Extract the [x, y] coordinate from the center of the cell holding the provided text.  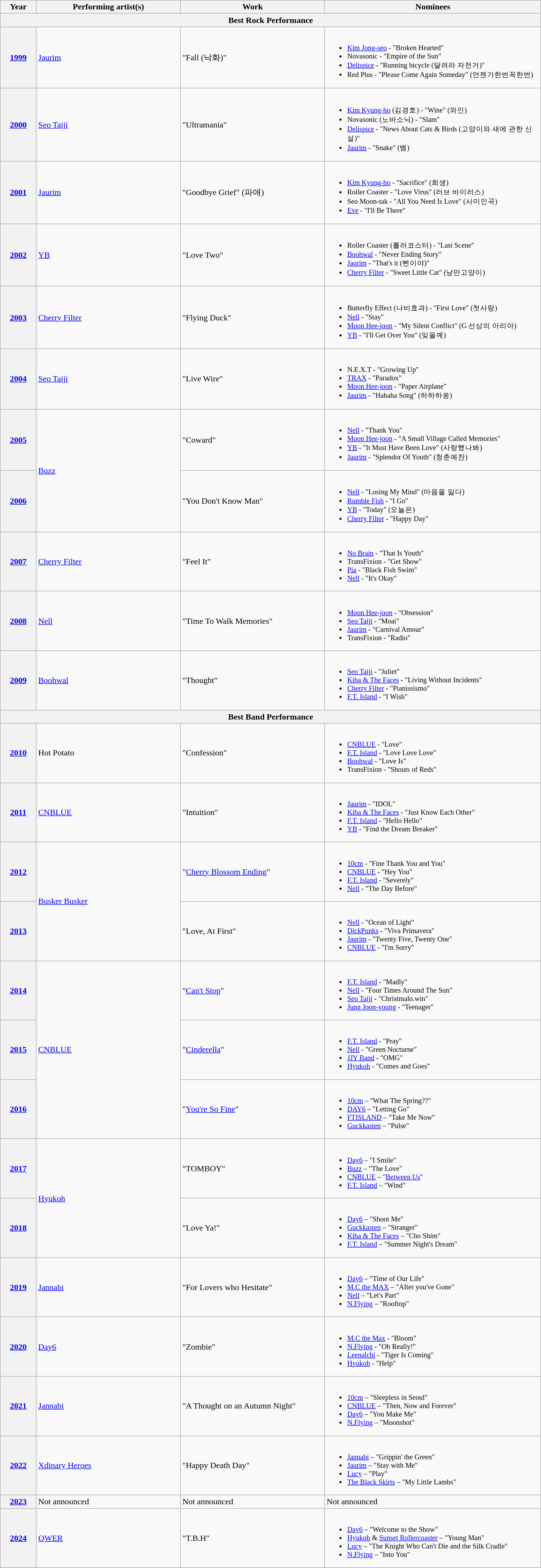
"Love Ya!" [252, 1228]
Busker Busker [108, 901]
2001 [18, 192]
2022 [18, 1465]
Hot Potato [108, 753]
Nell - "Ocean of Light"DickPunks - "Viva Primavera"Jaurim - "Twenty Five, Twenty One"CNBLUE - "I'm Sorry" [433, 931]
Day6 [108, 1346]
"TOMBOY" [252, 1169]
"Fall (낙화)" [252, 57]
Year [18, 7]
N.E.X.T - "Growing Up"TRAX - "Paradox"Moon Hee-joon - "Paper Airplane"Jaurim - "Hahaha Song" (하하하쏭) [433, 379]
"Love, At First" [252, 931]
"Love Two" [252, 255]
Work [252, 7]
"Goodbye Grief" (파애) [252, 192]
Performing artist(s) [108, 7]
Hyukoh [108, 1198]
2005 [18, 440]
2012 [18, 872]
2024 [18, 1538]
2008 [18, 621]
"Cherry Blossom Ending" [252, 872]
1999 [18, 57]
2018 [18, 1228]
"Flying Duck" [252, 318]
Seo Taiji - "Juliet"Kiha & The Faces - "Living Without Incidents"Cherry Filter - "Pianissismo"F.T. Island - "I Wish" [433, 680]
Nell - "Losing My Mind" (마음을 잃다)Rumble Fish - "I Go"YB - "Today" (오늘은)Cherry Filter - "Happy Day" [433, 501]
"You're So Fine" [252, 1109]
YB [108, 255]
Jannabi – "Grippin' the Green"Jaurim – "Stay with Me"Lucy – "Play"The Black Skirts – "My Little Lambs" [433, 1465]
Boohwal [108, 680]
"Time To Walk Memories" [252, 621]
"Cinderella" [252, 1050]
Best Rock Performance [271, 20]
10cm - "Fine Thank You and You"CNBLUE - "Hey You"F.T. Island - "Severely"Nell - "The Day Before" [433, 872]
Nell [108, 621]
"Feel It" [252, 561]
2016 [18, 1109]
2011 [18, 812]
2006 [18, 501]
10cm – "What The Spring??"DAY6 – "Letting Go"FTISLAND – "Take Me Now"Guckkasten – "Pulse" [433, 1109]
2021 [18, 1406]
"Confession" [252, 753]
2003 [18, 318]
Best Band Performance [271, 717]
No Brain - "That Is Youth"TransFixion - "Get Show"Pia - "Black Fish Swim"Nell - "It's Okay" [433, 561]
CNBLUE - "Love"F.T. Island - "Love Love Love"Boohwal - "Love Is"TransFixion - "Shouts of Reds" [433, 753]
F.T. Island - "Pray"Nell - "Green Nocturne"JJY Band - "OMG"Hyukoh - "Comes and Goes" [433, 1050]
Kim Kyung-ho (김경호) - "Wine" (와인)Novasonic (노바소닉) - "Slam"Delispice - "News About Cats & Birds (고양이와 새에 관한 신설)"Jaurim - "Snake" (뱀) [433, 125]
Moon Hee-joon - "Obsession"Seo Taiji - "Moai"Jaurim - "Carnival Amour"TransFixion - "Radio" [433, 621]
"Happy Death Day" [252, 1465]
2002 [18, 255]
2015 [18, 1050]
Day6 – "Shoot Me"Guckkasten – "Stranger"Kiha & The Faces – "Cho Shim"F.T. Island – "Summer Night's Dream" [433, 1228]
"Intuition" [252, 812]
2009 [18, 680]
"Coward" [252, 440]
Nominees [433, 7]
"Thought" [252, 680]
Kim Kyung-ho - "Sacrifice" (희생)Roller Coaster - "Love Virus" (러브 바이러스)Seo Moon-tak - "All You Need Is Love" (사미인곡)Eve - "I'll Be There" [433, 192]
QWER [108, 1538]
Xdinary Heroes [108, 1465]
"For Lovers who Hesitate" [252, 1287]
2014 [18, 990]
Nell - "Thank You"Moon Hee-joon - "A Small Village Called Memories"YB - "It Must Have Been Love" (사랑했나봐)Jaurim - "Splendor Of Youth" (청춘예찬) [433, 440]
10cm – "Sleepless in Seoul"CNBLUE – "Then, Now and Forever"Day6 – "You Make Me"N.Flying – "Moonshot" [433, 1406]
"Live Wire" [252, 379]
2020 [18, 1346]
"You Don't Know Man" [252, 501]
"A Thought on an Autumn Night" [252, 1406]
Day6 – "I Smile"Buzz – "The Love"CNBLUE – "Between Us"F.T. Island – "Wind" [433, 1169]
F.T. Island - "Madly"Nell - "Four Times Around The Sun"Seo Taiji - "Christmalo.win"Jung Joon-young - "Teenager" [433, 990]
Day6 – "Welcome to the Show"Hyukoh & Sunset Rollercoaster – "Young Man"Lucy – "The Knight Who Can't Die and the Silk Cradle"N.Flying – "Into You" [433, 1538]
Buzz [108, 470]
Jaurim - "IDOL"Kiha & The Faces - "Just Know Each Other"F.T. Island - "Hello Hello"YB - "Find the Dream Breaker" [433, 812]
"T.B.H" [252, 1538]
"Zombie" [252, 1346]
Day6 – "Time of Our Life"M.C the MAX – "After you've Gone"Nell – "Let's Part"N.Flying – "Rooftop" [433, 1287]
"Ultramania" [252, 125]
Roller Coaster (를러코스터) - "Last Scene"Boohwal - "Never Ending Story"Jaurim - "That's it (삔이야)"Cherry Filter - "Sweet Little Cat" (낭만고양이) [433, 255]
Butterfly Effect (나비효과) - "First Love" (첫사랑)Nell - "Stay"Moon Hee-joon - "My Silent Conflict" (G 선상의 아리아)YB - "I'll Get Over You" (잊을께) [433, 318]
2019 [18, 1287]
2004 [18, 379]
2007 [18, 561]
M.C the Max - "Bloom"N.Flying - "Oh Really!"Leenalchi - "Tiger Is Coming"Hyukoh - "Help" [433, 1346]
2000 [18, 125]
"Can't Stop" [252, 990]
2017 [18, 1169]
2023 [18, 1501]
2010 [18, 753]
2013 [18, 931]
